Find where the given text appears and provide that cell's center as [x, y] coordinate. 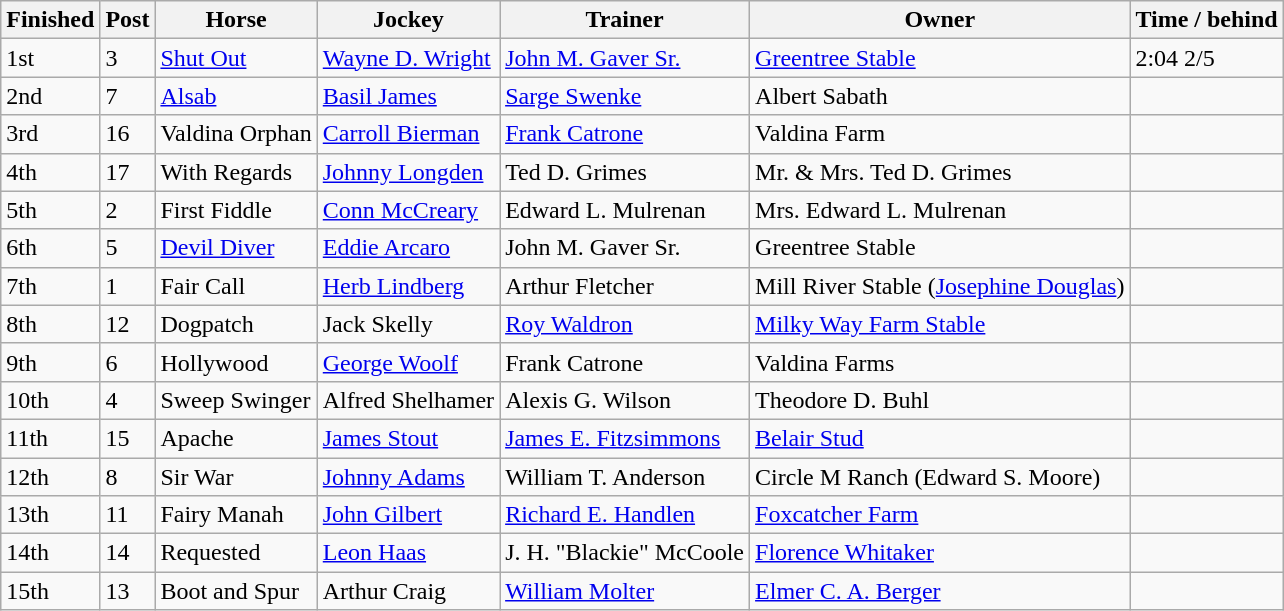
Conn McCreary [408, 210]
Circle M Ranch (Edward S. Moore) [940, 477]
3 [128, 58]
6th [50, 248]
Florence Whitaker [940, 553]
Albert Sabath [940, 96]
Trainer [625, 20]
Fair Call [236, 286]
Edward L. Mulrenan [625, 210]
Devil Diver [236, 248]
Jockey [408, 20]
7th [50, 286]
4 [128, 400]
Apache [236, 438]
4th [50, 172]
Mrs. Edward L. Mulrenan [940, 210]
Foxcatcher Farm [940, 515]
11th [50, 438]
Valdina Farm [940, 134]
8th [50, 324]
Belair Stud [940, 438]
Arthur Craig [408, 591]
Milky Way Farm Stable [940, 324]
Alexis G. Wilson [625, 400]
William Molter [625, 591]
Mr. & Mrs. Ted D. Grimes [940, 172]
Arthur Fletcher [625, 286]
8 [128, 477]
Sarge Swenke [625, 96]
Carroll Bierman [408, 134]
Boot and Spur [236, 591]
Post [128, 20]
Jack Skelly [408, 324]
Sweep Swinger [236, 400]
Owner [940, 20]
Basil James [408, 96]
Elmer C. A. Berger [940, 591]
Richard E. Handlen [625, 515]
James Stout [408, 438]
Eddie Arcaro [408, 248]
Fairy Manah [236, 515]
Leon Haas [408, 553]
3rd [50, 134]
J. H. "Blackie" McCoole [625, 553]
Mill River Stable (Josephine Douglas) [940, 286]
2 [128, 210]
13th [50, 515]
10th [50, 400]
13 [128, 591]
Johnny Longden [408, 172]
2:04 2/5 [1206, 58]
7 [128, 96]
First Fiddle [236, 210]
17 [128, 172]
Wayne D. Wright [408, 58]
Alsab [236, 96]
1 [128, 286]
Sir War [236, 477]
Valdina Orphan [236, 134]
15th [50, 591]
11 [128, 515]
Horse [236, 20]
Ted D. Grimes [625, 172]
6 [128, 362]
12 [128, 324]
2nd [50, 96]
16 [128, 134]
5th [50, 210]
Finished [50, 20]
Shut Out [236, 58]
1st [50, 58]
William T. Anderson [625, 477]
John Gilbert [408, 515]
5 [128, 248]
George Woolf [408, 362]
14 [128, 553]
14th [50, 553]
Johnny Adams [408, 477]
Theodore D. Buhl [940, 400]
With Regards [236, 172]
James E. Fitzsimmons [625, 438]
Dogpatch [236, 324]
Valdina Farms [940, 362]
Roy Waldron [625, 324]
Time / behind [1206, 20]
Hollywood [236, 362]
12th [50, 477]
Herb Lindberg [408, 286]
Alfred Shelhamer [408, 400]
15 [128, 438]
Requested [236, 553]
9th [50, 362]
